Pinpoint the cell where the given text exists, returning its [x, y] midpoint coordinate. 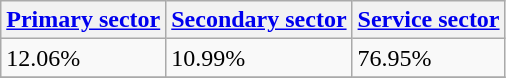
Secondary sector [259, 20]
Service sector [428, 20]
10.99% [259, 58]
12.06% [84, 58]
76.95% [428, 58]
Primary sector [84, 20]
